From the cell containing the given text, extract its center point as (x, y) coordinate. 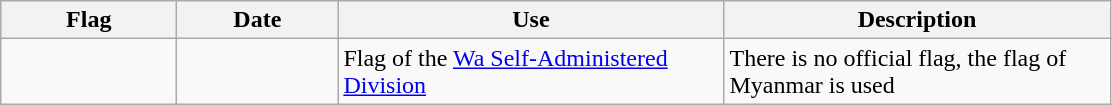
There is no official flag, the flag of Myanmar is used (917, 72)
Date (258, 20)
Flag of the Wa Self-Administered Division (531, 72)
Flag (89, 20)
Description (917, 20)
Use (531, 20)
